Return the [X, Y] coordinate for the center point of the cell that contains the specified text.  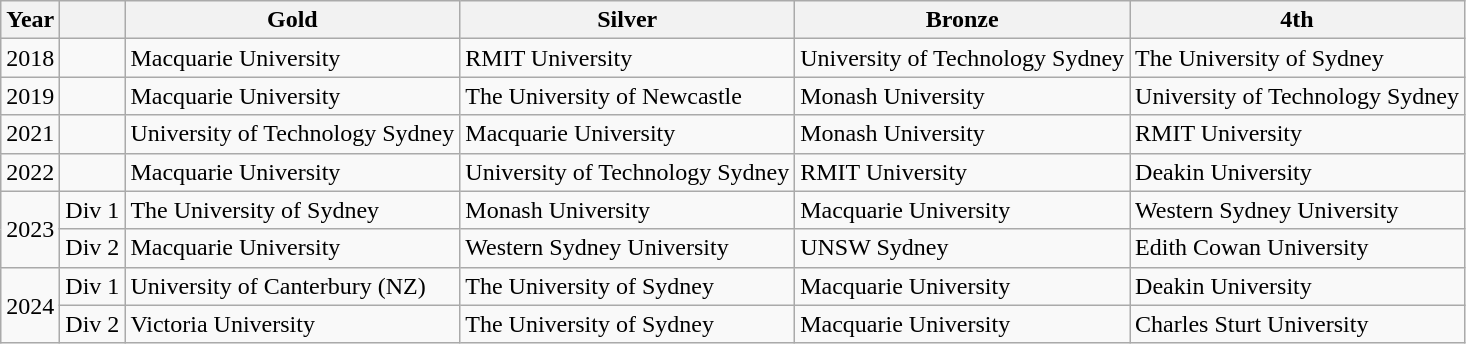
2021 [30, 134]
Year [30, 20]
2022 [30, 172]
UNSW Sydney [962, 248]
Edith Cowan University [1298, 248]
Charles Sturt University [1298, 324]
2019 [30, 96]
University of Canterbury (NZ) [292, 286]
2024 [30, 305]
Bronze [962, 20]
Victoria University [292, 324]
The University of Newcastle [628, 96]
2018 [30, 58]
Gold [292, 20]
Silver [628, 20]
2023 [30, 229]
4th [1298, 20]
